Scan for the cell matching the given text and deliver its [X, Y] coordinate at center. 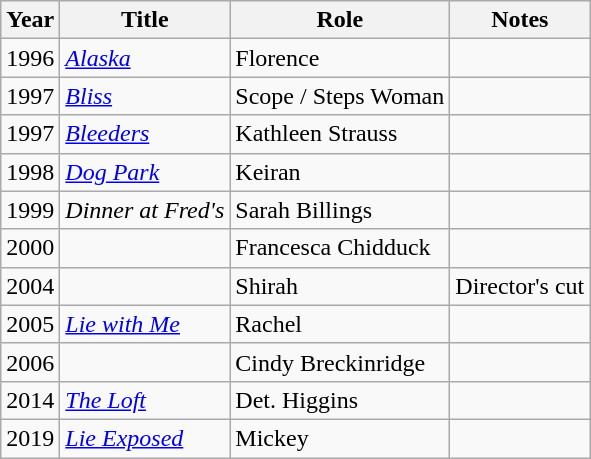
Scope / Steps Woman [340, 96]
Mickey [340, 438]
1996 [30, 58]
Cindy Breckinridge [340, 362]
Director's cut [520, 286]
Role [340, 20]
2005 [30, 324]
The Loft [145, 400]
2014 [30, 400]
2000 [30, 248]
Dog Park [145, 172]
Year [30, 20]
Lie Exposed [145, 438]
Alaska [145, 58]
Dinner at Fred's [145, 210]
Bleeders [145, 134]
Title [145, 20]
Keiran [340, 172]
Bliss [145, 96]
Shirah [340, 286]
Det. Higgins [340, 400]
Kathleen Strauss [340, 134]
Notes [520, 20]
Sarah Billings [340, 210]
2006 [30, 362]
2019 [30, 438]
Rachel [340, 324]
Florence [340, 58]
2004 [30, 286]
1998 [30, 172]
Francesca Chidduck [340, 248]
Lie with Me [145, 324]
1999 [30, 210]
